Search for the cell housing the specified text and yield its [X, Y] center coordinate. 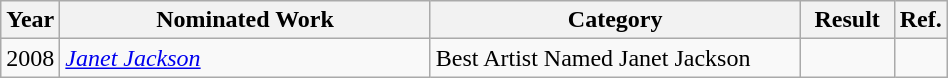
Janet Jackson [245, 58]
Best Artist Named Janet Jackson [615, 58]
Result [847, 20]
Nominated Work [245, 20]
2008 [30, 58]
Year [30, 20]
Ref. [920, 20]
Category [615, 20]
